Output the [X, Y] coordinate of the center of the cell containing the given text.  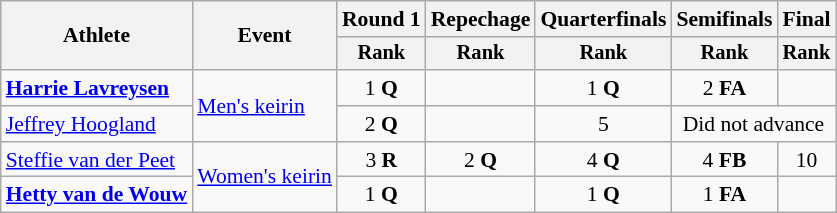
1 FA [724, 195]
Men's keirin [264, 106]
Round 1 [382, 19]
5 [603, 124]
Did not advance [753, 124]
Final [806, 19]
Jeffrey Hoogland [96, 124]
Athlete [96, 36]
3 R [382, 160]
Semifinals [724, 19]
Hetty van de Wouw [96, 195]
Repechage [481, 19]
Quarterfinals [603, 19]
4 Q [603, 160]
4 FB [724, 160]
2 FA [724, 88]
Women's keirin [264, 178]
Steffie van der Peet [96, 160]
10 [806, 160]
Event [264, 36]
Harrie Lavreysen [96, 88]
